Detect which cell encompasses the target text, then output its (X, Y) center coordinate. 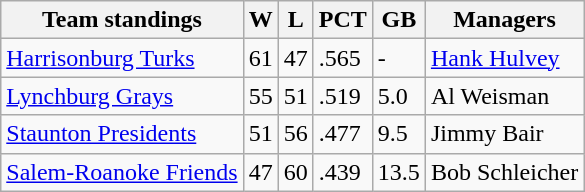
Bob Schleicher (504, 172)
61 (260, 58)
Team standings (122, 20)
Al Weisman (504, 96)
Staunton Presidents (122, 134)
W (260, 20)
Managers (504, 20)
Jimmy Bair (504, 134)
- (398, 58)
GB (398, 20)
56 (296, 134)
.519 (342, 96)
PCT (342, 20)
Harrisonburg Turks (122, 58)
5.0 (398, 96)
.477 (342, 134)
9.5 (398, 134)
55 (260, 96)
.439 (342, 172)
13.5 (398, 172)
.565 (342, 58)
Salem-Roanoke Friends (122, 172)
L (296, 20)
60 (296, 172)
Lynchburg Grays (122, 96)
Hank Hulvey (504, 58)
